Extract the (X, Y) coordinate from the center of the cell holding the provided text.  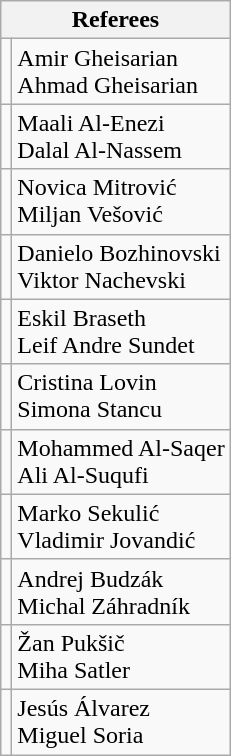
Danielo BozhinovskiViktor Nachevski (121, 266)
Marko SekulićVladimir Jovandić (121, 526)
Mohammed Al-SaqerAli Al-Suqufi (121, 462)
Eskil BrasethLeif Andre Sundet (121, 332)
Novica MitrovićMiljan Vešović (121, 202)
Jesús ÁlvarezMiguel Soria (121, 722)
Žan PukšičMiha Satler (121, 656)
Referees (116, 20)
Maali Al-EneziDalal Al-Nassem (121, 136)
Andrej BudzákMichal Záhradník (121, 592)
Cristina LovinSimona Stancu (121, 396)
Amir GheisarianAhmad Gheisarian (121, 72)
